Output the (x, y) coordinate of the center of the cell containing the given text.  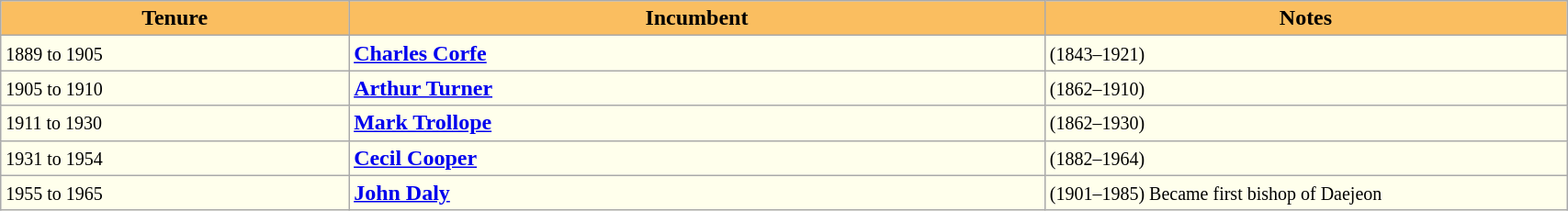
(1843–1921) (1305, 53)
John Daly (697, 193)
Incumbent (697, 18)
Mark Trollope (697, 123)
Cecil Cooper (697, 158)
1889 to 1905 (175, 53)
1955 to 1965 (175, 193)
1931 to 1954 (175, 158)
Notes (1305, 18)
(1901–1985) Became first bishop of Daejeon (1305, 193)
(1862–1930) (1305, 123)
(1882–1964) (1305, 158)
(1862–1910) (1305, 88)
Tenure (175, 18)
1911 to 1930 (175, 123)
Arthur Turner (697, 88)
1905 to 1910 (175, 88)
Charles Corfe (697, 53)
